Find where the given text appears and provide that cell's center as [x, y] coordinate. 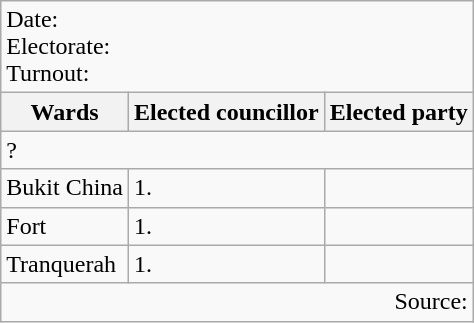
Tranquerah [65, 264]
Bukit China [65, 188]
Elected councillor [226, 112]
Date: Electorate: Turnout: [237, 47]
Fort [65, 226]
Elected party [398, 112]
Source: [237, 302]
Wards [65, 112]
? [237, 150]
